Return the (x, y) coordinate for the center point of the cell that contains the specified text.  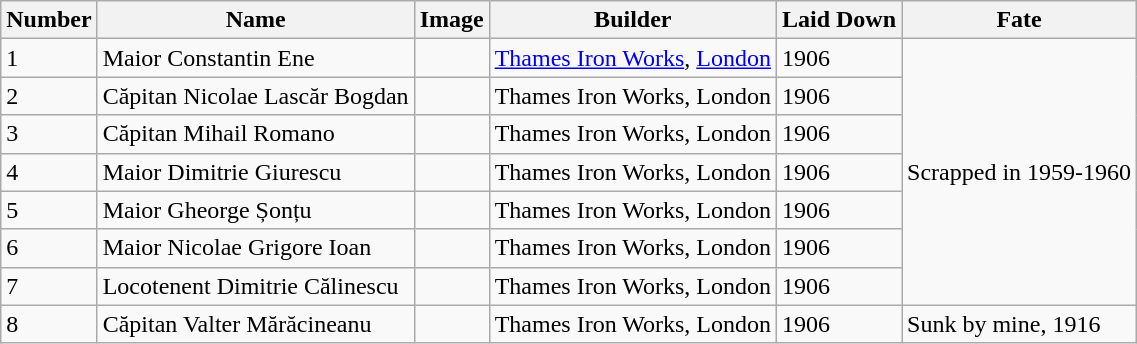
1 (49, 58)
Builder (632, 20)
Căpitan Nicolae Lascăr Bogdan (256, 96)
Maior Nicolae Grigore Ioan (256, 248)
Laid Down (838, 20)
Maior Gheorge Șonțu (256, 210)
Number (49, 20)
Maior Dimitrie Giurescu (256, 172)
4 (49, 172)
Fate (1020, 20)
Image (452, 20)
6 (49, 248)
5 (49, 210)
3 (49, 134)
7 (49, 286)
2 (49, 96)
Maior Constantin Ene (256, 58)
Scrapped in 1959-1960 (1020, 172)
Sunk by mine, 1916 (1020, 324)
8 (49, 324)
Căpitan Valter Mărăcineanu (256, 324)
Name (256, 20)
Locotenent Dimitrie Călinescu (256, 286)
Căpitan Mihail Romano (256, 134)
